Identify which cell holds the provided text, then report its (X, Y) central coordinate. 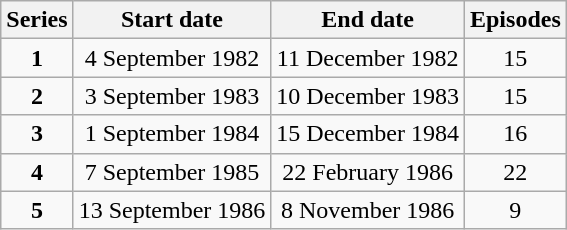
13 September 1986 (172, 210)
10 December 1983 (368, 96)
Episodes (515, 20)
5 (37, 210)
15 December 1984 (368, 134)
3 September 1983 (172, 96)
1 (37, 58)
8 November 1986 (368, 210)
9 (515, 210)
2 (37, 96)
22 (515, 172)
22 February 1986 (368, 172)
4 (37, 172)
7 September 1985 (172, 172)
Start date (172, 20)
4 September 1982 (172, 58)
End date (368, 20)
11 December 1982 (368, 58)
16 (515, 134)
3 (37, 134)
1 September 1984 (172, 134)
Series (37, 20)
